Provide the (X, Y) coordinate of the cell's center where the given text is located.  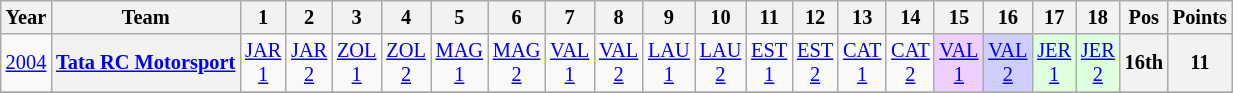
18 (1098, 17)
3 (356, 17)
ZOL2 (406, 63)
16th (1144, 63)
Tata RC Motorsport (146, 63)
EST1 (769, 63)
JAR2 (309, 63)
7 (570, 17)
9 (669, 17)
LAU1 (669, 63)
14 (910, 17)
8 (618, 17)
Year (26, 17)
JER2 (1098, 63)
2004 (26, 63)
ZOL1 (356, 63)
LAU2 (721, 63)
Points (1200, 17)
10 (721, 17)
16 (1008, 17)
EST2 (815, 63)
17 (1054, 17)
MAG1 (460, 63)
6 (516, 17)
15 (958, 17)
2 (309, 17)
13 (862, 17)
4 (406, 17)
1 (263, 17)
CAT1 (862, 63)
JER1 (1054, 63)
JAR1 (263, 63)
5 (460, 17)
MAG2 (516, 63)
12 (815, 17)
Pos (1144, 17)
Team (146, 17)
CAT2 (910, 63)
